Determine the (X, Y) coordinate at the center of the cell enclosing the given text.  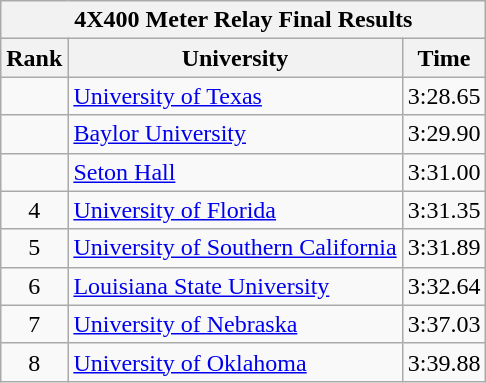
Time (444, 58)
Louisiana State University (235, 286)
3:37.03 (444, 324)
3:32.64 (444, 286)
8 (34, 362)
3:31.00 (444, 172)
University (235, 58)
Rank (34, 58)
University of Nebraska (235, 324)
University of Oklahoma (235, 362)
7 (34, 324)
University of Florida (235, 210)
University of Texas (235, 96)
3:28.65 (444, 96)
4X400 Meter Relay Final Results (244, 20)
3:39.88 (444, 362)
5 (34, 248)
Seton Hall (235, 172)
University of Southern California (235, 248)
Baylor University (235, 134)
3:29.90 (444, 134)
3:31.89 (444, 248)
6 (34, 286)
3:31.35 (444, 210)
4 (34, 210)
